From the cell containing the given text, extract its center point as (X, Y) coordinate. 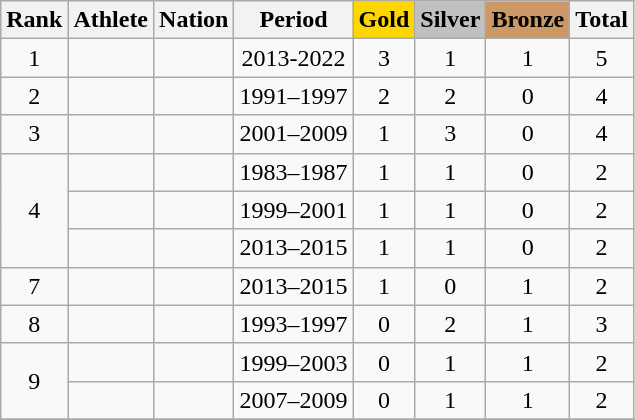
Athlete (111, 20)
5 (602, 58)
Total (602, 20)
1999–2003 (294, 362)
Nation (194, 20)
Gold (384, 20)
1999–2001 (294, 210)
1991–1997 (294, 96)
1983–1987 (294, 172)
8 (34, 324)
2013-2022 (294, 58)
9 (34, 381)
Rank (34, 20)
Bronze (528, 20)
2001–2009 (294, 134)
7 (34, 286)
Period (294, 20)
1993–1997 (294, 324)
2007–2009 (294, 400)
Silver (450, 20)
